For the text-containing cell, return its midpoint in [x, y] coordinate format. 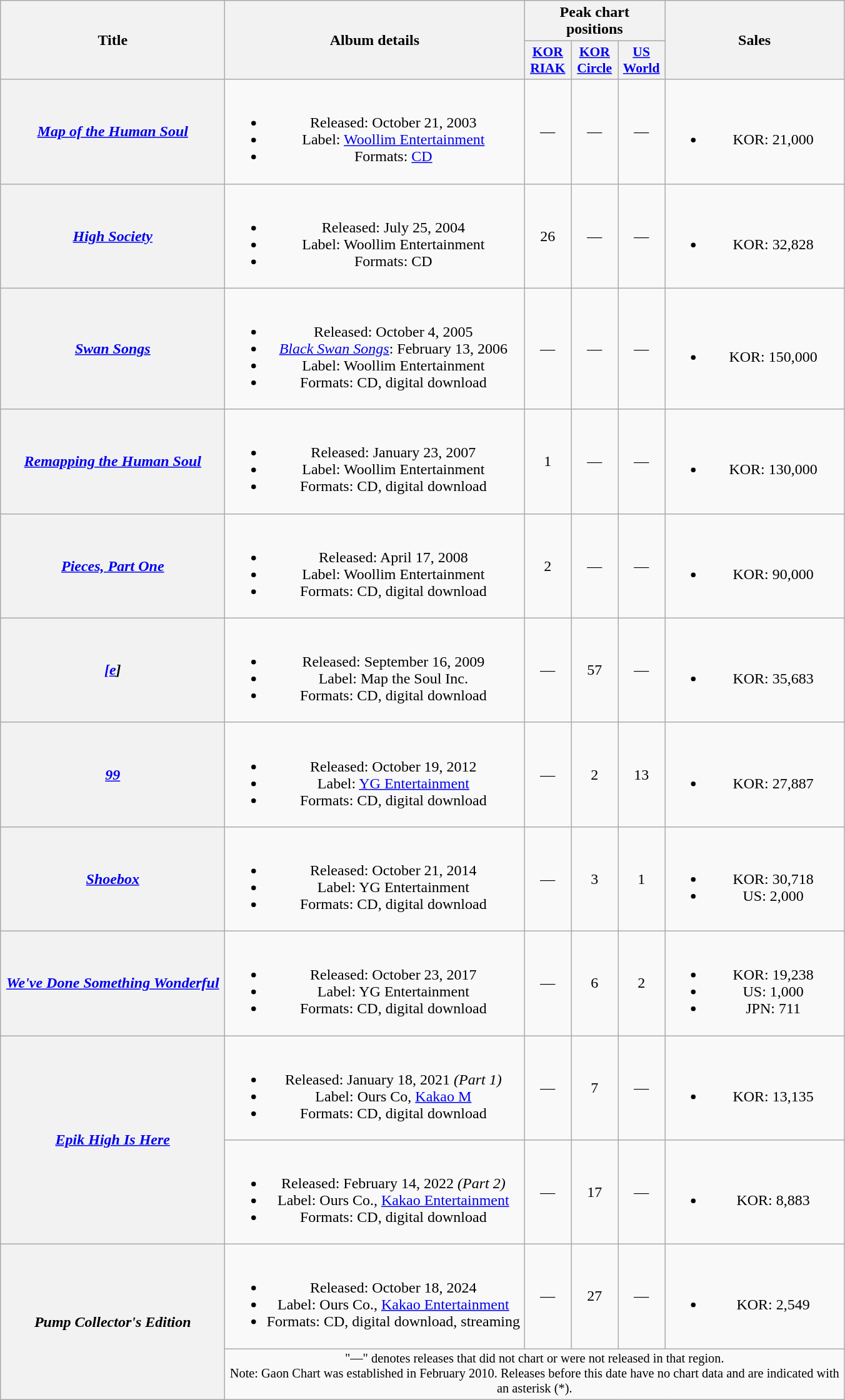
Title [112, 40]
17 [595, 1192]
US World [641, 60]
99 [112, 775]
Released: October 21, 2003Label: Woollim EntertainmentFormats: CD [375, 131]
KOR RIAK [547, 60]
Pieces, Part One [112, 566]
KOR: 150,000 [755, 349]
Released: October 19, 2012Label: YG EntertainmentFormats: CD, digital download [375, 775]
6 [595, 983]
Map of the Human Soul [112, 131]
Released: October 21, 2014Label: YG EntertainmentFormats: CD, digital download [375, 878]
Sales [755, 40]
Released: April 17, 2008Label: Woollim EntertainmentFormats: CD, digital download [375, 566]
13 [641, 775]
KOR Circle [595, 60]
KOR: 21,000 [755, 131]
Swan Songs [112, 349]
KOR: 2,549 [755, 1297]
Released: January 23, 2007Label: Woollim EntertainmentFormats: CD, digital download [375, 461]
Released: January 18, 2021 (Part 1)Label: Ours Co, Kakao MFormats: CD, digital download [375, 1088]
KOR: 32,828 [755, 236]
Released: October 4, 2005Black Swan Songs: February 13, 2006Label: Woollim EntertainmentFormats: CD, digital download [375, 349]
Released: July 25, 2004Label: Woollim EntertainmentFormats: CD [375, 236]
KOR: 13,135 [755, 1088]
Album details [375, 40]
Released: February 14, 2022 (Part 2)Label: Ours Co., Kakao EntertainmentFormats: CD, digital download [375, 1192]
KOR: 90,000 [755, 566]
KOR: 35,683 [755, 670]
KOR: 30,718US: 2,000 [755, 878]
Released: October 23, 2017Label: YG EntertainmentFormats: CD, digital download [375, 983]
We've Done Something Wonderful [112, 983]
Released: September 16, 2009Label: Map the Soul Inc.Formats: CD, digital download [375, 670]
Shoebox [112, 878]
3 [595, 878]
Released: October 18, 2024Label: Ours Co., Kakao EntertainmentFormats: CD, digital download, streaming [375, 1297]
57 [595, 670]
26 [547, 236]
High Society [112, 236]
27 [595, 1297]
Pump Collector's Edition [112, 1322]
KOR: 27,887 [755, 775]
KOR: 8,883 [755, 1192]
KOR: 19,238US: 1,000JPN: 711 [755, 983]
Epik High Is Here [112, 1140]
Remapping the Human Soul [112, 461]
KOR: 130,000 [755, 461]
7 [595, 1088]
[e] [112, 670]
Peak chart positions [595, 21]
